Extract the [X, Y] coordinate from the center of the cell holding the provided text.  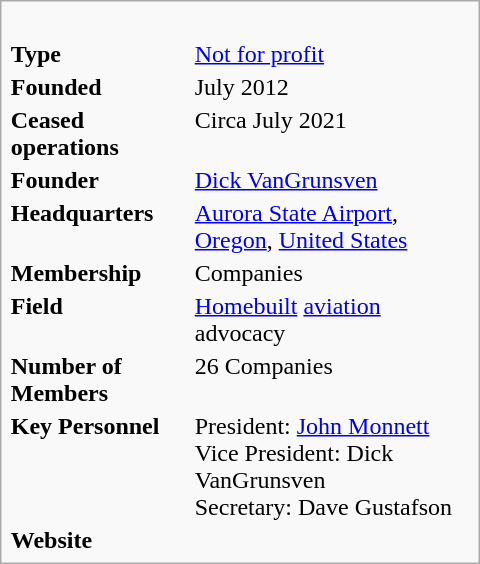
Not for profit [332, 54]
Founded [100, 87]
Type [100, 54]
Headquarters [100, 226]
Dick VanGrunsven [332, 180]
Homebuilt aviation advocacy [332, 320]
Circa July 2021 [332, 134]
Field [100, 320]
Website [100, 540]
Key Personnel [100, 466]
26 Companies [332, 380]
Ceased operations [100, 134]
Membership [100, 273]
July 2012 [332, 87]
President: John MonnettVice President: Dick VanGrunsven Secretary: Dave Gustafson [332, 466]
Companies [332, 273]
Aurora State Airport, Oregon, United States [332, 226]
Founder [100, 180]
Number of Members [100, 380]
